From the cell containing the given text, extract its center point as (x, y) coordinate. 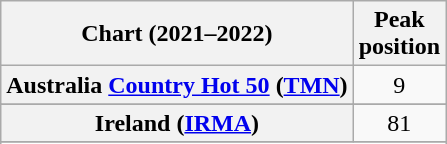
Australia Country Hot 50 (TMN) (177, 85)
81 (399, 123)
Ireland (IRMA) (177, 123)
9 (399, 85)
Chart (2021–2022) (177, 34)
Peakposition (399, 34)
